Locate the cell with the specified text and output its (X, Y) center coordinate. 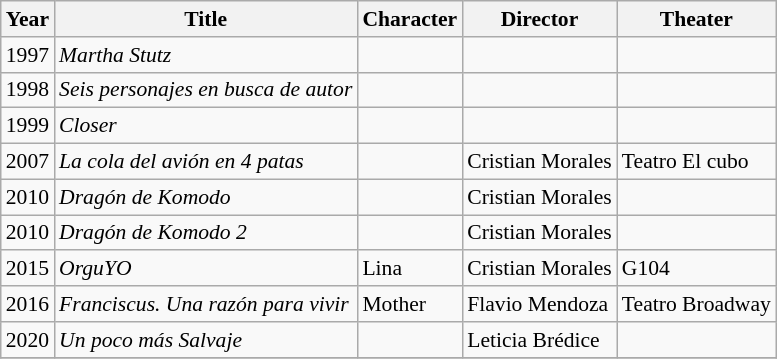
La cola del avión en 4 patas (206, 162)
Director (540, 19)
Closer (206, 126)
2007 (28, 162)
2016 (28, 304)
Lina (410, 269)
OrguYO (206, 269)
Mother (410, 304)
Franciscus. Una razón para vivir (206, 304)
G104 (696, 269)
Seis personajes en busca de autor (206, 90)
Teatro El cubo (696, 162)
Year (28, 19)
Flavio Mendoza (540, 304)
Teatro Broadway (696, 304)
2020 (28, 340)
Character (410, 19)
Martha Stutz (206, 55)
1997 (28, 55)
Leticia Brédice (540, 340)
Dragón de Komodo 2 (206, 233)
Theater (696, 19)
Un poco más Salvaje (206, 340)
Dragón de Komodo (206, 197)
2015 (28, 269)
1999 (28, 126)
1998 (28, 90)
Title (206, 19)
